From the cell containing the given text, extract its center point as (x, y) coordinate. 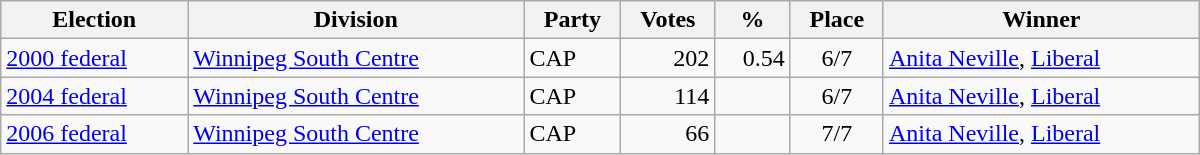
Division (356, 20)
66 (668, 134)
Election (94, 20)
Party (572, 20)
Winner (1041, 20)
Place (836, 20)
2006 federal (94, 134)
0.54 (752, 58)
% (752, 20)
Votes (668, 20)
2000 federal (94, 58)
7/7 (836, 134)
2004 federal (94, 96)
114 (668, 96)
202 (668, 58)
